Locate the cell with the specified text and output its [X, Y] center coordinate. 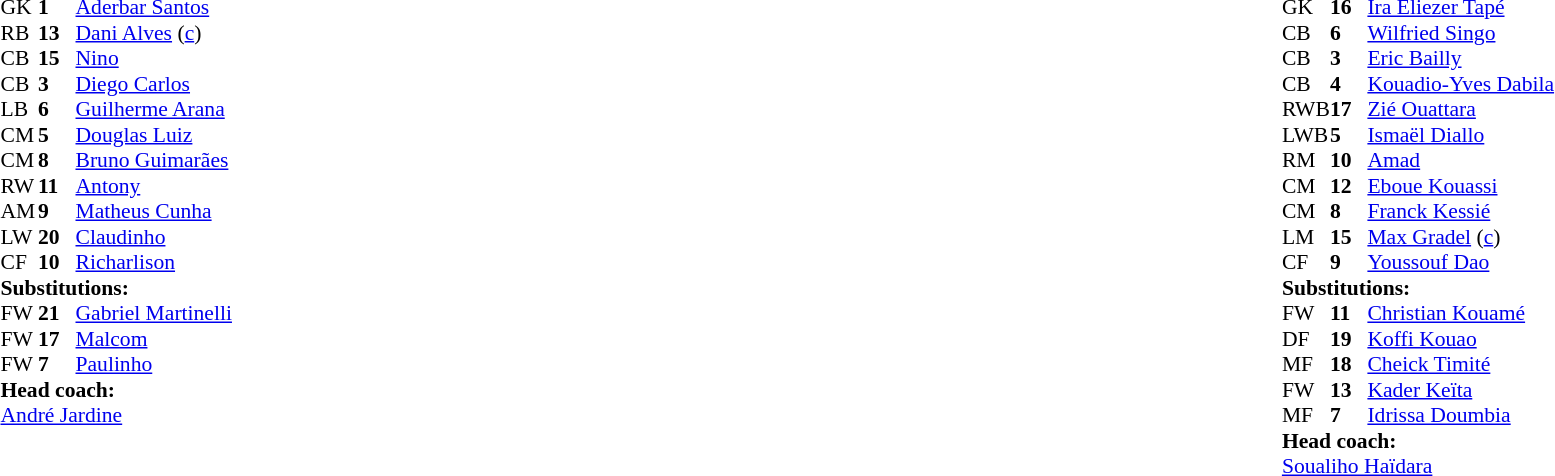
Matheus Cunha [154, 211]
Kader Keïta [1460, 390]
Kouadio-Yves Dabila [1460, 84]
LB [19, 109]
RM [1306, 161]
RW [19, 186]
Richarlison [154, 263]
RB [19, 33]
Max Gradel (c) [1460, 237]
Ismaël Diallo [1460, 135]
Christian Kouamé [1460, 313]
RWB [1306, 109]
Dani Alves (c) [154, 33]
LWB [1306, 135]
Wilfried Singo [1460, 33]
Zié Ouattara [1460, 109]
Antony [154, 186]
Bruno Guimarães [154, 161]
Malcom [154, 339]
Douglas Luiz [154, 135]
André Jardine [116, 415]
20 [57, 237]
Koffi Kouao [1460, 339]
21 [57, 313]
LM [1306, 237]
18 [1349, 365]
AM [19, 211]
Gabriel Martinelli [154, 313]
Amad [1460, 161]
19 [1349, 339]
4 [1349, 84]
Nino [154, 59]
DF [1306, 339]
Eric Bailly [1460, 59]
12 [1349, 186]
LW [19, 237]
Cheick Timité [1460, 365]
Youssouf Dao [1460, 263]
Eboue Kouassi [1460, 186]
Paulinho [154, 365]
Idrissa Doumbia [1460, 415]
Franck Kessié [1460, 211]
Claudinho [154, 237]
Guilherme Arana [154, 109]
Diego Carlos [154, 84]
